Identify which cell holds the provided text, then report its (x, y) central coordinate. 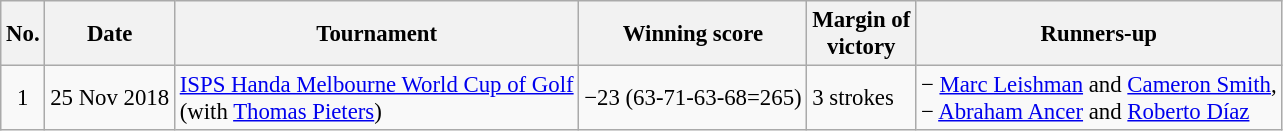
Date (110, 34)
ISPS Handa Melbourne World Cup of Golf(with Thomas Pieters) (376, 98)
−23 (63-71-63-68=265) (693, 98)
Tournament (376, 34)
No. (23, 34)
Margin ofvictory (862, 34)
25 Nov 2018 (110, 98)
− Marc Leishman and Cameron Smith, − Abraham Ancer and Roberto Díaz (1099, 98)
1 (23, 98)
3 strokes (862, 98)
Runners-up (1099, 34)
Winning score (693, 34)
